Extract the [X, Y] coordinate from the center of the cell holding the provided text.  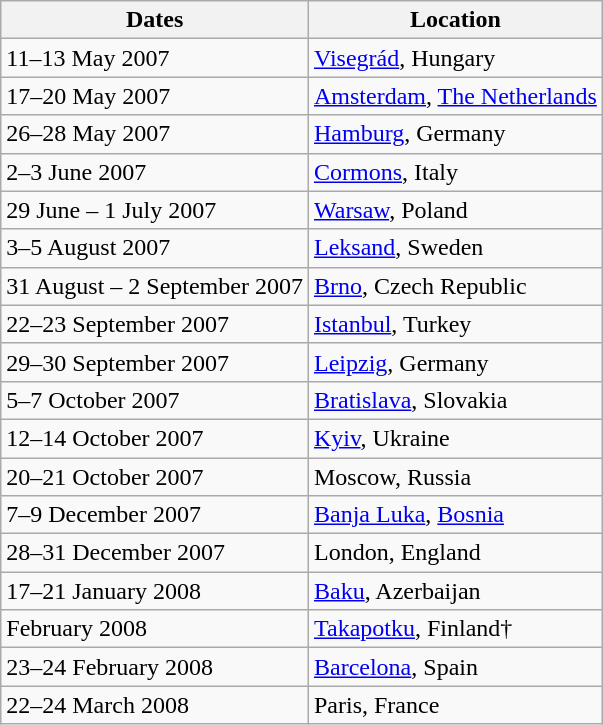
22–24 March 2008 [155, 705]
Banja Luka, Bosnia [455, 515]
Paris, France [455, 705]
Visegrád, Hungary [455, 58]
Brno, Czech Republic [455, 286]
Barcelona, Spain [455, 667]
Moscow, Russia [455, 477]
29–30 September 2007 [155, 362]
Bratislava, Slovakia [455, 400]
Dates [155, 20]
17–21 January 2008 [155, 591]
29 June – 1 July 2007 [155, 210]
Warsaw, Poland [455, 210]
31 August – 2 September 2007 [155, 286]
2–3 June 2007 [155, 172]
Location [455, 20]
17–20 May 2007 [155, 96]
Amsterdam, The Netherlands [455, 96]
Baku, Azerbaijan [455, 591]
23–24 February 2008 [155, 667]
26–28 May 2007 [155, 134]
5–7 October 2007 [155, 400]
Leksand, Sweden [455, 248]
Kyiv, Ukraine [455, 438]
3–5 August 2007 [155, 248]
Cormons, Italy [455, 172]
12–14 October 2007 [155, 438]
Leipzig, Germany [455, 362]
20–21 October 2007 [155, 477]
Takapotku, Finland† [455, 629]
Hamburg, Germany [455, 134]
London, England [455, 553]
28–31 December 2007 [155, 553]
February 2008 [155, 629]
7–9 December 2007 [155, 515]
11–13 May 2007 [155, 58]
22–23 September 2007 [155, 324]
Istanbul, Turkey [455, 324]
